Output the (X, Y) coordinate of the center of the cell containing the given text.  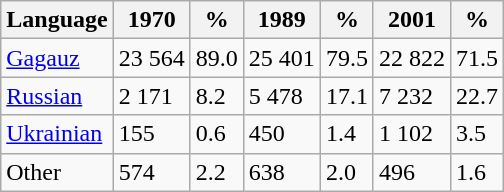
2 171 (152, 96)
3.5 (476, 134)
574 (152, 172)
Ukrainian (57, 134)
1.4 (346, 134)
638 (282, 172)
8.2 (216, 96)
17.1 (346, 96)
79.5 (346, 58)
155 (152, 134)
1 102 (412, 134)
7 232 (412, 96)
2.0 (346, 172)
0.6 (216, 134)
71.5 (476, 58)
Gagauz (57, 58)
22 822 (412, 58)
496 (412, 172)
Other (57, 172)
23 564 (152, 58)
1970 (152, 20)
1989 (282, 20)
450 (282, 134)
22.7 (476, 96)
2001 (412, 20)
25 401 (282, 58)
89.0 (216, 58)
Language (57, 20)
2.2 (216, 172)
1.6 (476, 172)
5 478 (282, 96)
Russian (57, 96)
